Identify which cell holds the provided text, then report its [x, y] central coordinate. 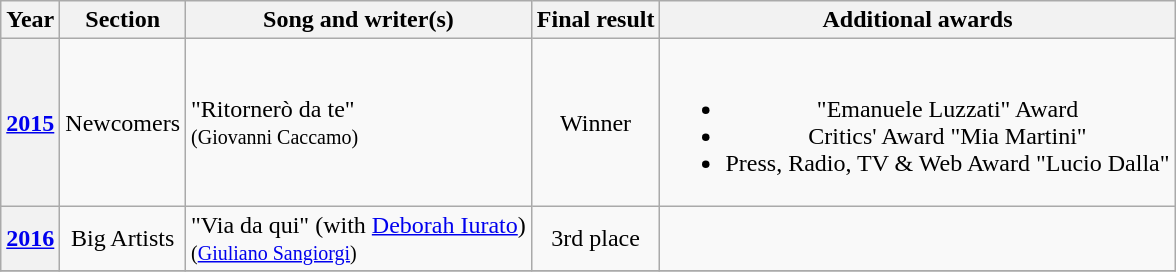
Additional awards [918, 20]
Newcomers [123, 122]
Big Artists [123, 238]
"Emanuele Luzzati" AwardCritics' Award "Mia Martini"Press, Radio, TV & Web Award "Lucio Dalla" [918, 122]
2015 [30, 122]
Winner [596, 122]
Section [123, 20]
Year [30, 20]
"Via da qui" (with Deborah Iurato)(Giuliano Sangiorgi) [359, 238]
"Ritornerò da te"(Giovanni Caccamo) [359, 122]
Final result [596, 20]
3rd place [596, 238]
Song and writer(s) [359, 20]
2016 [30, 238]
